Find where the given text appears and provide that cell's center as [X, Y] coordinate. 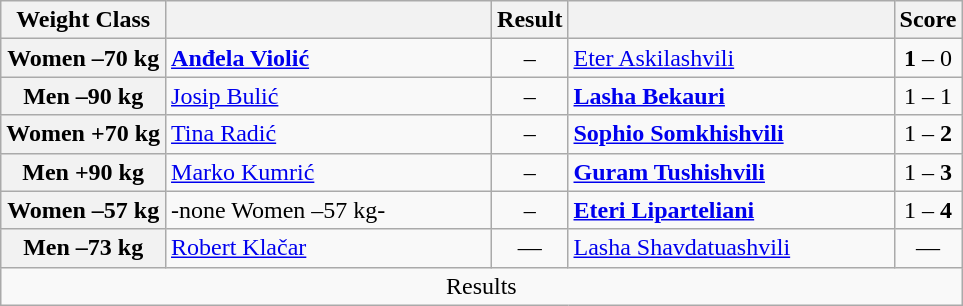
Result [530, 20]
1 – 2 [928, 134]
Score [928, 20]
Men +90 kg [84, 172]
Weight Class [84, 20]
1 – 3 [928, 172]
Men –90 kg [84, 96]
Sophio Somkhishvili [731, 134]
Eter Askilashvili [731, 58]
Women –57 kg [84, 210]
Lasha Shavdatuashvili [731, 248]
Marko Kumrić [329, 172]
Guram Tushishvili [731, 172]
Lasha Bekauri [731, 96]
Josip Bulić [329, 96]
-none Women –57 kg- [329, 210]
Tina Radić [329, 134]
Eteri Liparteliani [731, 210]
Robert Klačar [329, 248]
1 – 4 [928, 210]
Results [482, 286]
1 – 0 [928, 58]
Anđela Violić [329, 58]
1 – 1 [928, 96]
Men –73 kg [84, 248]
Women +70 kg [84, 134]
Women –70 kg [84, 58]
